Output the [x, y] coordinate of the center of the cell containing the given text.  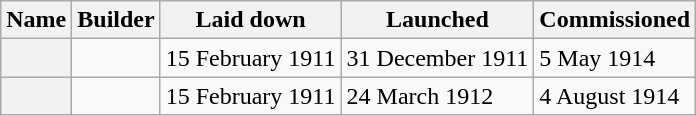
4 August 1914 [615, 96]
24 March 1912 [438, 96]
31 December 1911 [438, 58]
Commissioned [615, 20]
Builder [116, 20]
5 May 1914 [615, 58]
Launched [438, 20]
Name [36, 20]
Laid down [250, 20]
